Return (x, y) of the center of cell containing provided text 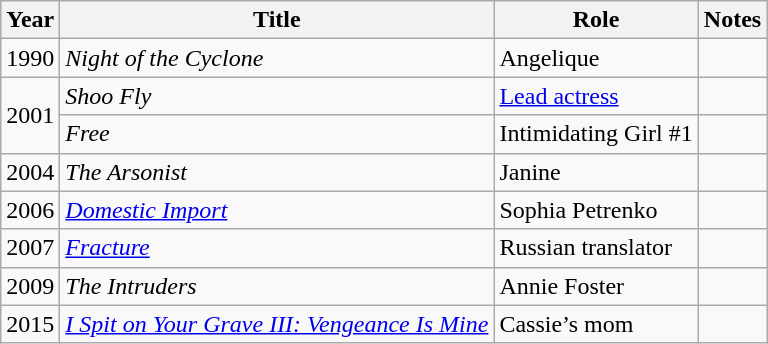
2004 (30, 172)
Intimidating Girl #1 (596, 134)
Annie Foster (596, 286)
2007 (30, 248)
Lead actress (596, 96)
Title (277, 20)
Night of the Cyclone (277, 58)
2009 (30, 286)
2001 (30, 115)
Cassie’s mom (596, 324)
Notes (732, 20)
Role (596, 20)
2006 (30, 210)
2015 (30, 324)
Fracture (277, 248)
Domestic Import (277, 210)
Angelique (596, 58)
Janine (596, 172)
1990 (30, 58)
Russian translator (596, 248)
The Intruders (277, 286)
I Spit on Your Grave III: Vengeance Is Mine (277, 324)
The Arsonist (277, 172)
Free (277, 134)
Shoo Fly (277, 96)
Sophia Petrenko (596, 210)
Year (30, 20)
